Detect which cell encompasses the target text, then output its [x, y] center coordinate. 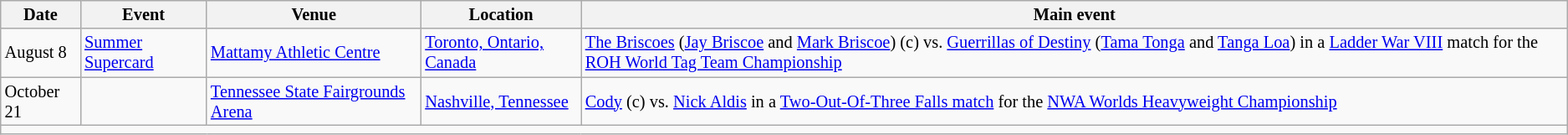
Toronto, Ontario, Canada [500, 53]
Cody (c) vs. Nick Aldis in a Two-Out-Of-Three Falls match for the NWA Worlds Heavyweight Championship [1075, 101]
Tennessee State Fairgrounds Arena [314, 101]
Date [40, 14]
Summer Supercard [144, 53]
Nashville, Tennessee [500, 101]
Venue [314, 14]
Main event [1075, 14]
October 21 [40, 101]
Location [500, 14]
Mattamy Athletic Centre [314, 53]
August 8 [40, 53]
Event [144, 14]
